Return the [x, y] coordinate for the center point of the cell that contains the specified text.  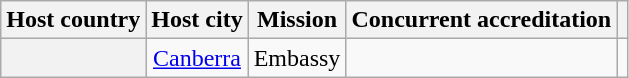
Host city [197, 20]
Canberra [197, 58]
Mission [297, 20]
Concurrent accreditation [482, 20]
Host country [74, 20]
Embassy [297, 58]
